Extract the [X, Y] coordinate from the center of the cell holding the provided text.  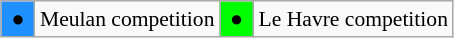
Meulan competition [128, 19]
Le Havre competition [353, 19]
